Pinpoint the cell where the given text exists, returning its (X, Y) midpoint coordinate. 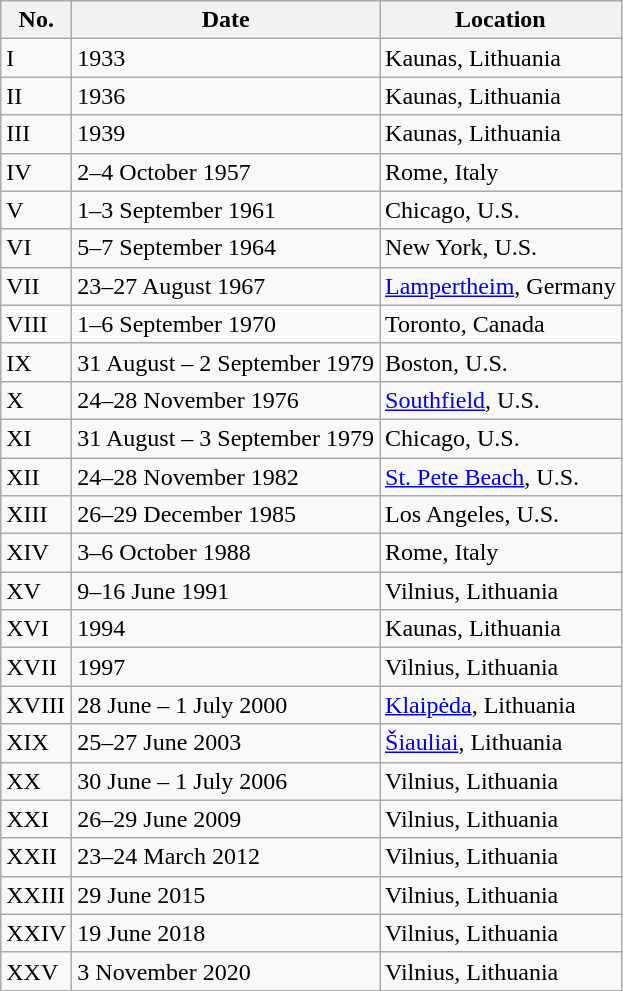
IX (36, 362)
III (36, 134)
24–28 November 1976 (226, 400)
Location (501, 20)
XVIII (36, 705)
3–6 October 1988 (226, 553)
5–7 September 1964 (226, 248)
24–28 November 1982 (226, 477)
Boston, U.S. (501, 362)
1994 (226, 629)
XIV (36, 553)
XV (36, 591)
26–29 December 1985 (226, 515)
29 June 2015 (226, 895)
XXIII (36, 895)
31 August – 2 September 1979 (226, 362)
XXI (36, 819)
No. (36, 20)
Šiauliai, Lithuania (501, 743)
Southfield, U.S. (501, 400)
28 June – 1 July 2000 (226, 705)
XVI (36, 629)
XII (36, 477)
XI (36, 438)
XVII (36, 667)
V (36, 210)
XIII (36, 515)
19 June 2018 (226, 933)
30 June – 1 July 2006 (226, 781)
1933 (226, 58)
1936 (226, 96)
XXV (36, 971)
Klaipėda, Lithuania (501, 705)
St. Pete Beach, U.S. (501, 477)
VII (36, 286)
XX (36, 781)
26–29 June 2009 (226, 819)
1939 (226, 134)
X (36, 400)
IV (36, 172)
Los Angeles, U.S. (501, 515)
1–3 September 1961 (226, 210)
VI (36, 248)
II (36, 96)
23–24 March 2012 (226, 857)
XXII (36, 857)
1997 (226, 667)
Toronto, Canada (501, 324)
XXIV (36, 933)
XIX (36, 743)
I (36, 58)
Date (226, 20)
1–6 September 1970 (226, 324)
25–27 June 2003 (226, 743)
Lampertheim, Germany (501, 286)
9–16 June 1991 (226, 591)
New York, U.S. (501, 248)
2–4 October 1957 (226, 172)
VIII (36, 324)
31 August – 3 September 1979 (226, 438)
23–27 August 1967 (226, 286)
3 November 2020 (226, 971)
